From the cell containing the given text, extract its center point as (X, Y) coordinate. 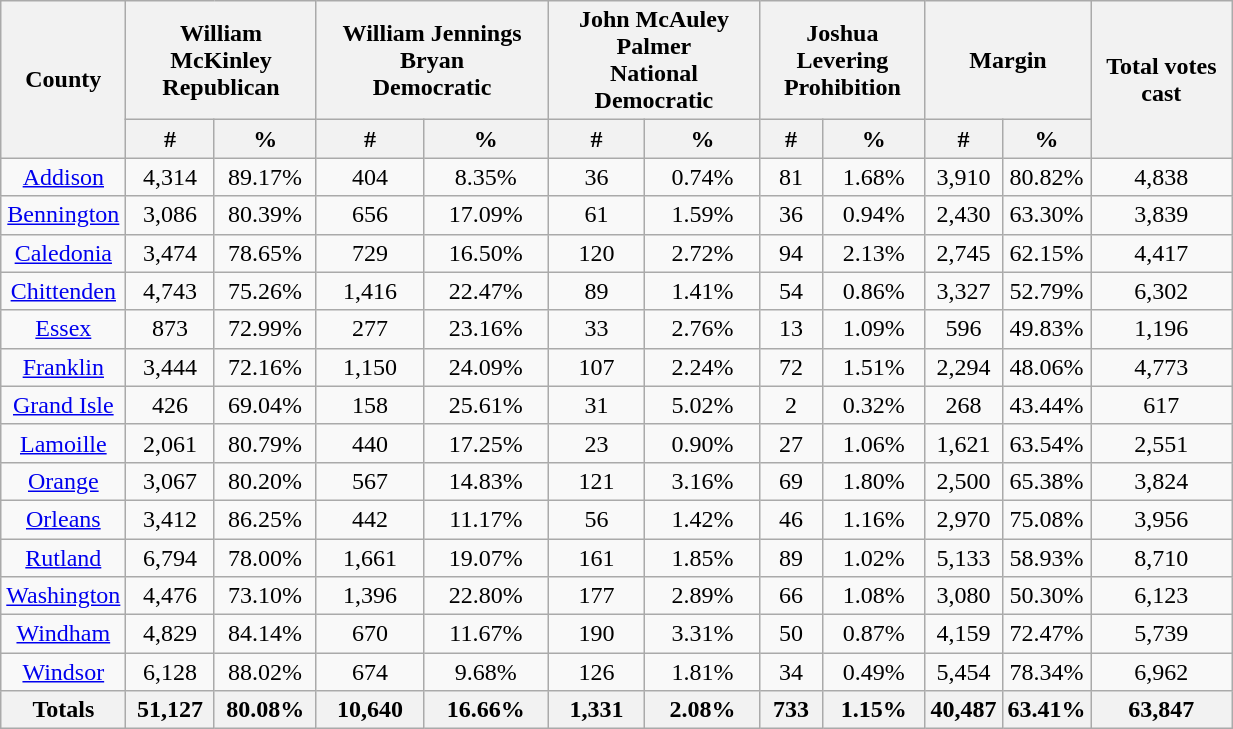
0.32% (874, 405)
3,086 (170, 215)
84.14% (265, 634)
4,773 (1162, 367)
120 (596, 253)
Windham (64, 634)
14.83% (486, 481)
Rutland (64, 557)
27 (792, 443)
4,829 (170, 634)
94 (792, 253)
733 (792, 710)
62.15% (1046, 253)
61 (596, 215)
80.79% (265, 443)
3,080 (964, 596)
2,061 (170, 443)
6,128 (170, 672)
161 (596, 557)
County (64, 80)
0.90% (702, 443)
3,067 (170, 481)
23 (596, 443)
25.61% (486, 405)
2.89% (702, 596)
William Jennings BryanDemocratic (432, 60)
51,127 (170, 710)
8,710 (1162, 557)
1.80% (874, 481)
4,314 (170, 177)
617 (1162, 405)
1,331 (596, 710)
177 (596, 596)
1.81% (702, 672)
78.00% (265, 557)
69.04% (265, 405)
63.41% (1046, 710)
126 (596, 672)
33 (596, 329)
2.24% (702, 367)
2,551 (1162, 443)
73.10% (265, 596)
Total votes cast (1162, 80)
5,454 (964, 672)
3,444 (170, 367)
Orange (64, 481)
Chittenden (64, 291)
72 (792, 367)
670 (370, 634)
43.44% (1046, 405)
6,302 (1162, 291)
72.99% (265, 329)
0.74% (702, 177)
1.09% (874, 329)
1.59% (702, 215)
3,474 (170, 253)
Franklin (64, 367)
2 (792, 405)
81 (792, 177)
31 (596, 405)
0.49% (874, 672)
5,133 (964, 557)
63.54% (1046, 443)
2,294 (964, 367)
8.35% (486, 177)
22.47% (486, 291)
107 (596, 367)
4,838 (1162, 177)
2,970 (964, 519)
442 (370, 519)
190 (596, 634)
6,123 (1162, 596)
2.08% (702, 710)
88.02% (265, 672)
2.72% (702, 253)
Essex (64, 329)
17.25% (486, 443)
34 (792, 672)
22.80% (486, 596)
121 (596, 481)
1.06% (874, 443)
3,910 (964, 177)
80.20% (265, 481)
Grand Isle (64, 405)
11.67% (486, 634)
4,476 (170, 596)
89.17% (265, 177)
1.68% (874, 177)
49.83% (1046, 329)
24.09% (486, 367)
1.41% (702, 291)
2,500 (964, 481)
6,794 (170, 557)
16.50% (486, 253)
86.25% (265, 519)
3.31% (702, 634)
Caledonia (64, 253)
2,745 (964, 253)
72.16% (265, 367)
2.13% (874, 253)
9.68% (486, 672)
3,956 (1162, 519)
873 (170, 329)
Windsor (64, 672)
23.16% (486, 329)
674 (370, 672)
58.93% (1046, 557)
75.26% (265, 291)
1,661 (370, 557)
Addison (64, 177)
Totals (64, 710)
277 (370, 329)
3.16% (702, 481)
1,150 (370, 367)
56 (596, 519)
1.51% (874, 367)
1.16% (874, 519)
404 (370, 177)
54 (792, 291)
William McKinleyRepublican (221, 60)
17.09% (486, 215)
4,743 (170, 291)
10,640 (370, 710)
440 (370, 443)
66 (792, 596)
4,159 (964, 634)
13 (792, 329)
Bennington (64, 215)
75.08% (1046, 519)
2.76% (702, 329)
6,962 (1162, 672)
40,487 (964, 710)
48.06% (1046, 367)
65.38% (1046, 481)
46 (792, 519)
2,430 (964, 215)
1,416 (370, 291)
Joshua LeveringProhibition (842, 60)
0.87% (874, 634)
426 (170, 405)
80.82% (1046, 177)
4,417 (1162, 253)
1.02% (874, 557)
72.47% (1046, 634)
1.42% (702, 519)
5.02% (702, 405)
1,396 (370, 596)
0.86% (874, 291)
268 (964, 405)
729 (370, 253)
3,839 (1162, 215)
78.65% (265, 253)
80.39% (265, 215)
16.66% (486, 710)
0.94% (874, 215)
78.34% (1046, 672)
1.15% (874, 710)
1,621 (964, 443)
Margin (1008, 60)
1,196 (1162, 329)
3,412 (170, 519)
596 (964, 329)
5,739 (1162, 634)
Orleans (64, 519)
69 (792, 481)
63.30% (1046, 215)
567 (370, 481)
50 (792, 634)
158 (370, 405)
80.08% (265, 710)
3,824 (1162, 481)
1.85% (702, 557)
11.17% (486, 519)
3,327 (964, 291)
50.30% (1046, 596)
656 (370, 215)
John McAuley PalmerNational Democratic (654, 60)
1.08% (874, 596)
Lamoille (64, 443)
19.07% (486, 557)
52.79% (1046, 291)
63,847 (1162, 710)
Washington (64, 596)
